From the cell containing the given text, extract its center point as [X, Y] coordinate. 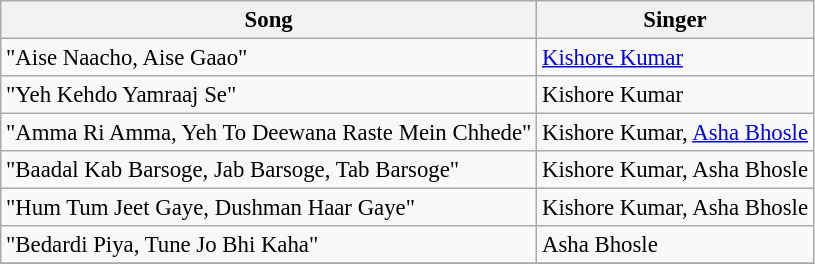
Asha Bhosle [676, 245]
"Baadal Kab Barsoge, Jab Barsoge, Tab Barsoge" [269, 170]
"Hum Tum Jeet Gaye, Dushman Haar Gaye" [269, 208]
Singer [676, 20]
"Amma Ri Amma, Yeh To Deewana Raste Mein Chhede" [269, 133]
"Yeh Kehdo Yamraaj Se" [269, 95]
Song [269, 20]
"Bedardi Piya, Tune Jo Bhi Kaha" [269, 245]
"Aise Naacho, Aise Gaao" [269, 58]
